Pinpoint the cell where the given text exists, returning its (x, y) midpoint coordinate. 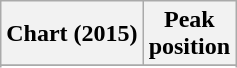
Chart (2015) (72, 34)
Peakposition (189, 34)
